Return (X, Y) of the center of cell containing provided text 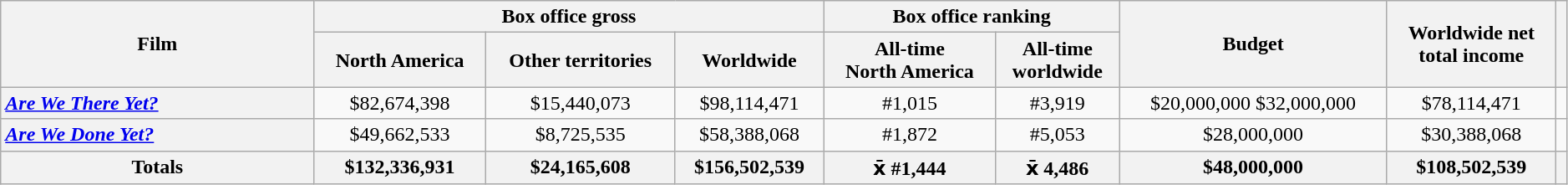
$132,336,931 (400, 167)
Worldwide (749, 60)
#3,919 (1058, 103)
Are We Done Yet? (157, 135)
Are We There Yet? (157, 103)
Budget (1253, 44)
$28,000,000 (1253, 135)
All-time North America (910, 60)
#1,015 (910, 103)
$8,725,535 (580, 135)
$98,114,471 (749, 103)
$15,440,073 (580, 103)
Other territories (580, 60)
Box office gross (569, 17)
$24,165,608 (580, 167)
$20,000,000 $32,000,000 (1253, 103)
$156,502,539 (749, 167)
#5,053 (1058, 135)
$30,388,068 (1471, 135)
$78,114,471 (1471, 103)
x̄ #1,444 (910, 167)
$58,388,068 (749, 135)
Box office ranking (972, 17)
Film (157, 44)
$49,662,533 (400, 135)
Worldwide nettotal income (1471, 44)
#1,872 (910, 135)
$108,502,539 (1471, 167)
$48,000,000 (1253, 167)
x̄ 4,486 (1058, 167)
North America (400, 60)
$82,674,398 (400, 103)
All-time worldwide (1058, 60)
Totals (157, 167)
